From the cell containing the given text, extract its center point as (X, Y) coordinate. 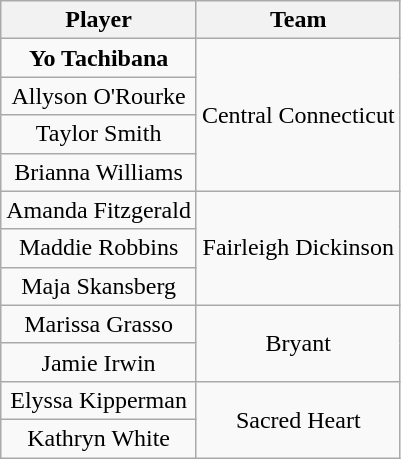
Maja Skansberg (99, 286)
Yo Tachibana (99, 58)
Central Connecticut (298, 115)
Sacred Heart (298, 419)
Amanda Fitzgerald (99, 210)
Player (99, 20)
Taylor Smith (99, 134)
Allyson O'Rourke (99, 96)
Kathryn White (99, 438)
Jamie Irwin (99, 362)
Marissa Grasso (99, 324)
Brianna Williams (99, 172)
Fairleigh Dickinson (298, 248)
Maddie Robbins (99, 248)
Bryant (298, 343)
Elyssa Kipperman (99, 400)
Team (298, 20)
